For the text-containing cell, return its midpoint in (x, y) coordinate format. 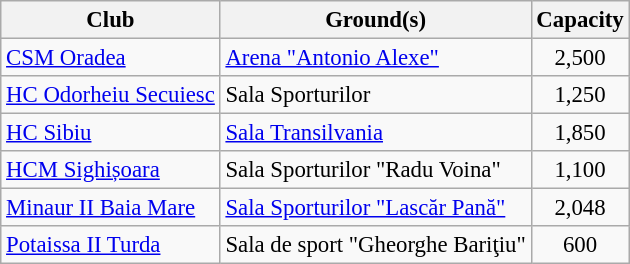
HCM Sighișoara (110, 170)
Sala Sporturilor (376, 95)
Sala Sporturilor "Radu Voina" (376, 170)
HC Sibiu (110, 133)
Sala Sporturilor "Lascăr Pană" (376, 208)
Club (110, 20)
CSM Oradea (110, 58)
1,850 (580, 133)
1,250 (580, 95)
600 (580, 245)
Sala Transilvania (376, 133)
HC Odorheiu Secuiesc (110, 95)
Arena "Antonio Alexe" (376, 58)
2,048 (580, 208)
Minaur II Baia Mare (110, 208)
1,100 (580, 170)
2,500 (580, 58)
Sala de sport "Gheorghe Bariţiu" (376, 245)
Ground(s) (376, 20)
Potaissa II Turda (110, 245)
Capacity (580, 20)
